Extract the (x, y) coordinate from the center of the cell holding the provided text.  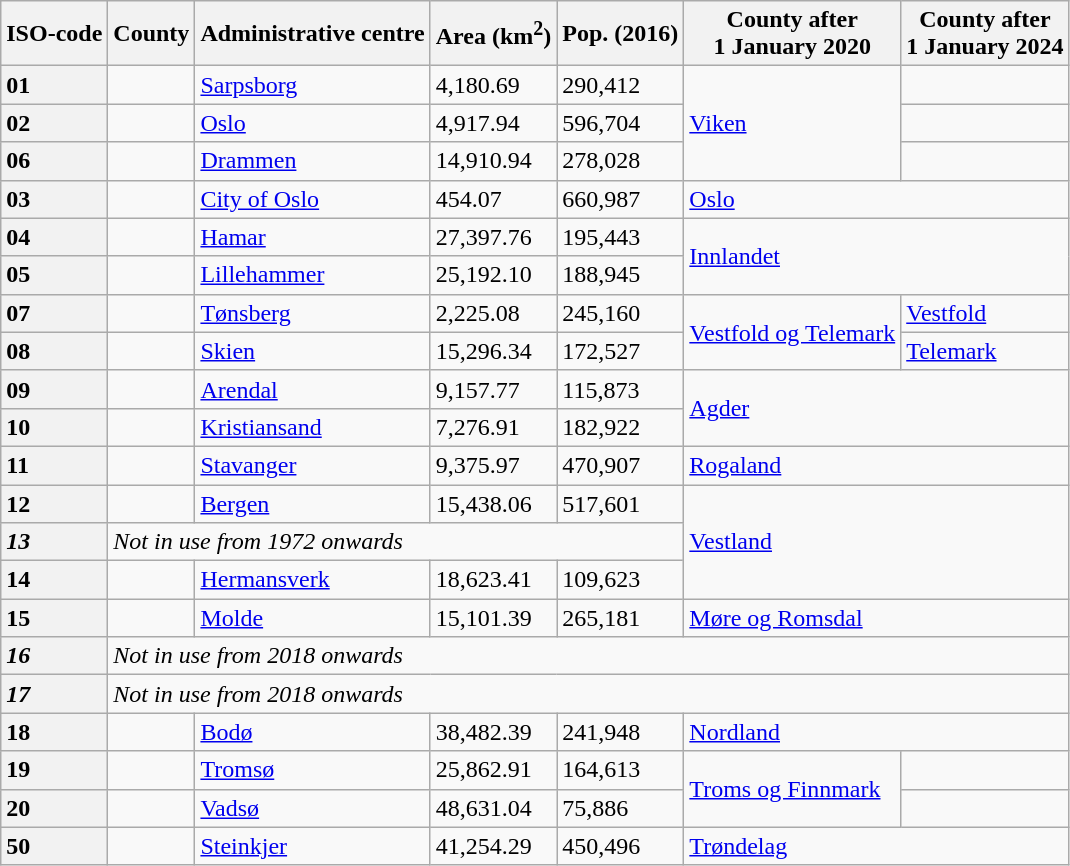
15,296.34 (494, 351)
Pop. (2016) (620, 34)
Drammen (312, 161)
188,945 (620, 275)
9,375.97 (494, 465)
48,631.04 (494, 808)
Telemark (985, 351)
14,910.94 (494, 161)
12 (54, 503)
Vestfold og Telemark (792, 332)
Troms og Finnmark (792, 789)
Nordland (876, 732)
02 (54, 123)
07 (54, 313)
Tromsø (312, 770)
04 (54, 237)
Area (km2) (494, 34)
City of Oslo (312, 199)
245,160 (620, 313)
172,527 (620, 351)
11 (54, 465)
109,623 (620, 580)
ISO-code (54, 34)
08 (54, 351)
Vadsø (312, 808)
17 (54, 694)
Steinkjer (312, 846)
7,276.91 (494, 427)
38,482.39 (494, 732)
13 (54, 542)
182,922 (620, 427)
195,443 (620, 237)
Vestland (876, 541)
18 (54, 732)
Bergen (312, 503)
596,704 (620, 123)
06 (54, 161)
Molde (312, 618)
41,254.29 (494, 846)
2,225.08 (494, 313)
290,412 (620, 85)
450,496 (620, 846)
15 (54, 618)
15,438.06 (494, 503)
Tønsberg (312, 313)
Sarpsborg (312, 85)
241,948 (620, 732)
25,862.91 (494, 770)
Kristiansand (312, 427)
15,101.39 (494, 618)
517,601 (620, 503)
09 (54, 389)
660,987 (620, 199)
454.07 (494, 199)
Agder (876, 408)
Skien (312, 351)
16 (54, 656)
4,180.69 (494, 85)
County (152, 34)
Bodø (312, 732)
Hamar (312, 237)
10 (54, 427)
164,613 (620, 770)
05 (54, 275)
25,192.10 (494, 275)
County after1 January 2024 (985, 34)
County after1 January 2020 (792, 34)
Rogaland (876, 465)
19 (54, 770)
Lillehammer (312, 275)
Admini­strative centre (312, 34)
Arendal (312, 389)
Vestfold (985, 313)
27,397.76 (494, 237)
03 (54, 199)
265,181 (620, 618)
470,907 (620, 465)
Møre og Romsdal (876, 618)
115,873 (620, 389)
4,917.94 (494, 123)
20 (54, 808)
Hermansverk (312, 580)
01 (54, 85)
14 (54, 580)
Innlandet (876, 256)
Viken (792, 123)
278,028 (620, 161)
Not in use from 1972 onwards (396, 542)
18,623.41 (494, 580)
75,886 (620, 808)
50 (54, 846)
Stavanger (312, 465)
Trøndelag (876, 846)
9,157.77 (494, 389)
